Return the [x, y] coordinate for the center point of the cell that contains the specified text.  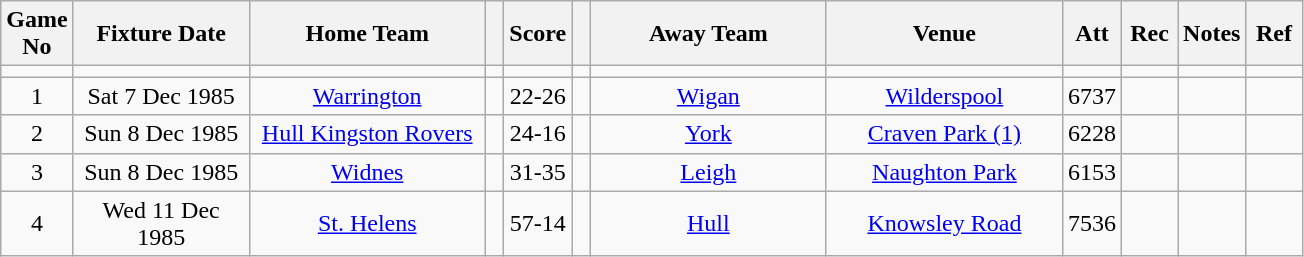
57-14 [538, 224]
22-26 [538, 96]
24-16 [538, 134]
6228 [1092, 134]
Ref [1274, 34]
Fixture Date [161, 34]
Widnes [367, 172]
3 [37, 172]
6153 [1092, 172]
Leigh [708, 172]
6737 [1092, 96]
York [708, 134]
Hull [708, 224]
7536 [1092, 224]
Wed 11 Dec 1985 [161, 224]
Game No [37, 34]
Wilderspool [944, 96]
Att [1092, 34]
1 [37, 96]
2 [37, 134]
Sat 7 Dec 1985 [161, 96]
Notes [1212, 34]
Score [538, 34]
Wigan [708, 96]
Warrington [367, 96]
Venue [944, 34]
Knowsley Road [944, 224]
Naughton Park [944, 172]
4 [37, 224]
St. Helens [367, 224]
Home Team [367, 34]
Rec [1150, 34]
Hull Kingston Rovers [367, 134]
31-35 [538, 172]
Craven Park (1) [944, 134]
Away Team [708, 34]
